Identify which cell holds the provided text, then report its (X, Y) central coordinate. 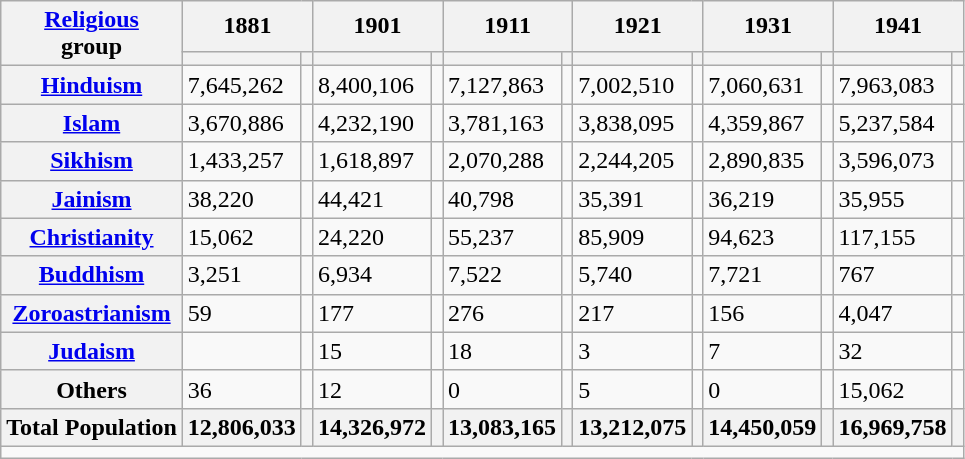
Hinduism (92, 85)
12,806,033 (242, 427)
7,060,631 (762, 85)
7,645,262 (242, 85)
3 (632, 351)
18 (502, 351)
40,798 (502, 199)
16,969,758 (892, 427)
3,596,073 (892, 161)
8,400,106 (372, 85)
3,781,163 (502, 123)
24,220 (372, 237)
Sikhism (92, 161)
Jainism (92, 199)
767 (892, 275)
Christianity (92, 237)
55,237 (502, 237)
2,244,205 (632, 161)
1931 (768, 26)
59 (242, 313)
14,326,972 (372, 427)
7,963,083 (892, 85)
1,618,897 (372, 161)
1901 (377, 26)
5,740 (632, 275)
1941 (898, 26)
13,083,165 (502, 427)
1,433,257 (242, 161)
36,219 (762, 199)
2,890,835 (762, 161)
3,838,095 (632, 123)
4,359,867 (762, 123)
Others (92, 389)
6,934 (372, 275)
1921 (638, 26)
32 (892, 351)
117,155 (892, 237)
276 (502, 313)
13,212,075 (632, 427)
1911 (508, 26)
Judaism (92, 351)
Islam (92, 123)
2,070,288 (502, 161)
38,220 (242, 199)
35,391 (632, 199)
12 (372, 389)
7,002,510 (632, 85)
15 (372, 351)
3,670,886 (242, 123)
7,721 (762, 275)
4,232,190 (372, 123)
7 (762, 351)
Buddhism (92, 275)
35,955 (892, 199)
5 (632, 389)
4,047 (892, 313)
94,623 (762, 237)
Zoroastrianism (92, 313)
44,421 (372, 199)
Total Population (92, 427)
5,237,584 (892, 123)
177 (372, 313)
14,450,059 (762, 427)
7,522 (502, 275)
7,127,863 (502, 85)
85,909 (632, 237)
36 (242, 389)
1881 (247, 26)
Religiousgroup (92, 34)
156 (762, 313)
3,251 (242, 275)
217 (632, 313)
